Search for the cell housing the specified text and yield its (X, Y) center coordinate. 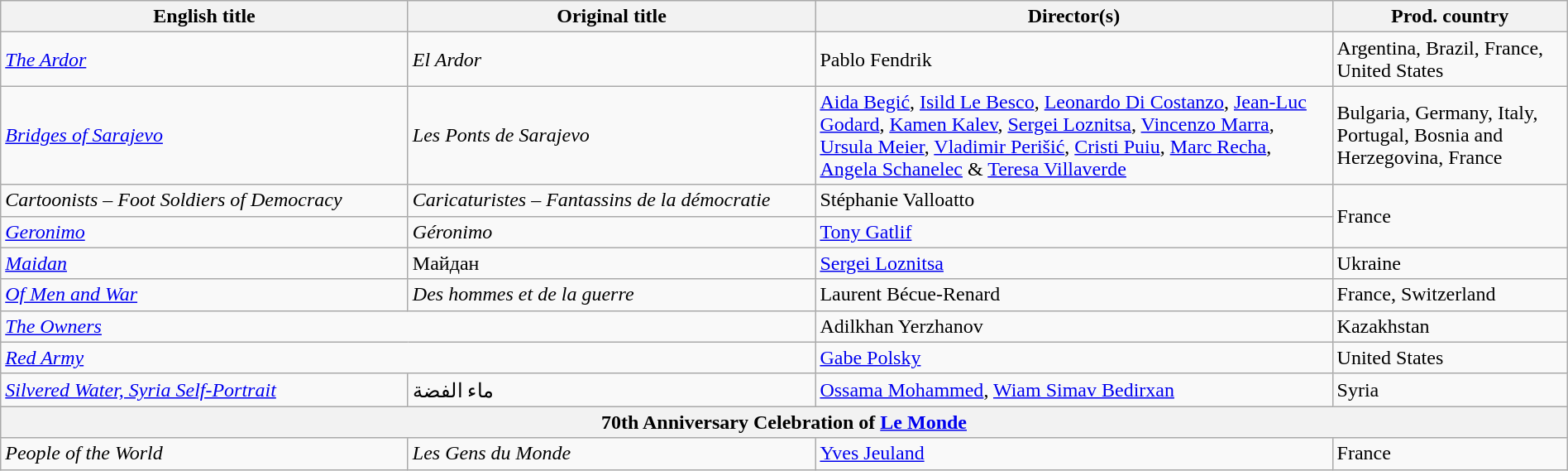
ماء الفضة (612, 390)
Adilkhan Yerzhanov (1073, 326)
Bulgaria, Germany, Italy, Portugal, Bosnia and Herzegovina, France (1450, 136)
People of the World (205, 454)
The Ardor (205, 60)
Bridges of Sarajevo (205, 136)
Stéphanie Valloatto (1073, 200)
Original title (612, 17)
El Ardor (612, 60)
Argentina, Brazil, France, United States (1450, 60)
Caricaturistes – Fantassins de la démocratie (612, 200)
Red Army (409, 358)
Ossama Mohammed, Wiam Simav Bedirxan (1073, 390)
Sergei Loznitsa (1073, 263)
Prod. country (1450, 17)
Silvered Water, Syria Self-Portrait (205, 390)
Of Men and War (205, 295)
Майдан (612, 263)
The Owners (409, 326)
Maidan (205, 263)
Tony Gatlif (1073, 232)
Syria (1450, 390)
France, Switzerland (1450, 295)
United States (1450, 358)
Les Gens du Monde (612, 454)
Director(s) (1073, 17)
Des hommes et de la guerre (612, 295)
70th Anniversary Celebration of Le Monde (784, 422)
Les Ponts de Sarajevo (612, 136)
English title (205, 17)
Yves Jeuland (1073, 454)
Geronimo (205, 232)
Cartoonists – Foot Soldiers of Democracy (205, 200)
Pablo Fendrik (1073, 60)
Ukraine (1450, 263)
Laurent Bécue-Renard (1073, 295)
Géronimo (612, 232)
Gabe Polsky (1073, 358)
Kazakhstan (1450, 326)
